Find where the given text appears and provide that cell's center as (X, Y) coordinate. 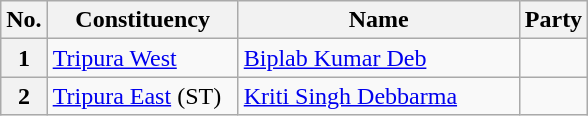
2 (24, 96)
No. (24, 20)
Kriti Singh Debbarma (378, 96)
Constituency (142, 20)
Tripura West (142, 58)
Tripura East (ST) (142, 96)
1 (24, 58)
Party (553, 20)
Biplab Kumar Deb (378, 58)
Name (378, 20)
